Detect which cell encompasses the target text, then output its [X, Y] center coordinate. 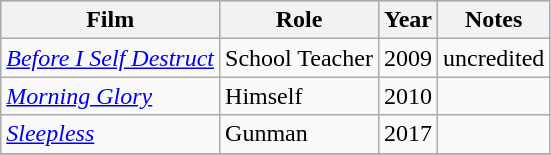
Before I Self Destruct [110, 58]
Sleepless [110, 134]
Himself [300, 96]
uncredited [493, 58]
Notes [493, 20]
Morning Glory [110, 96]
Film [110, 20]
2017 [408, 134]
School Teacher [300, 58]
Gunman [300, 134]
2010 [408, 96]
Role [300, 20]
2009 [408, 58]
Year [408, 20]
